For the text-containing cell, return its midpoint in [x, y] coordinate format. 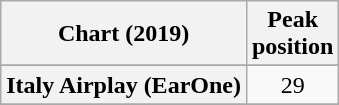
Chart (2019) [124, 34]
Peakposition [292, 34]
29 [292, 85]
Italy Airplay (EarOne) [124, 85]
